Return the [x, y] coordinate for the center point of the cell that contains the specified text.  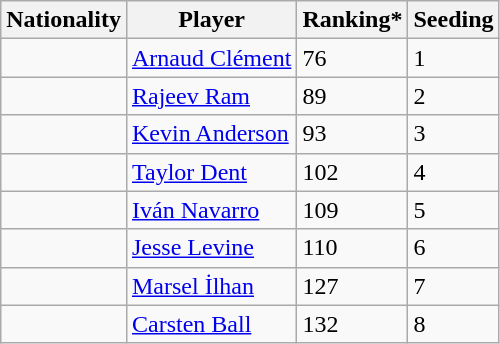
Marsel İlhan [211, 286]
1 [454, 58]
Nationality [64, 20]
132 [352, 324]
109 [352, 210]
Jesse Levine [211, 248]
Iván Navarro [211, 210]
5 [454, 210]
Player [211, 20]
Taylor Dent [211, 172]
89 [352, 96]
93 [352, 134]
6 [454, 248]
Ranking* [352, 20]
Arnaud Clément [211, 58]
8 [454, 324]
110 [352, 248]
3 [454, 134]
4 [454, 172]
Kevin Anderson [211, 134]
2 [454, 96]
Seeding [454, 20]
Rajeev Ram [211, 96]
7 [454, 286]
Carsten Ball [211, 324]
102 [352, 172]
127 [352, 286]
76 [352, 58]
